Find where the given text appears and provide that cell's center as [X, Y] coordinate. 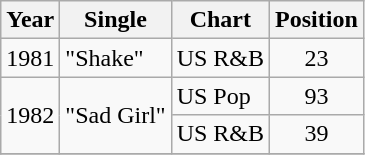
Position [317, 20]
Single [116, 20]
1981 [30, 58]
39 [317, 134]
1982 [30, 115]
Year [30, 20]
Chart [220, 20]
23 [317, 58]
"Sad Girl" [116, 115]
US Pop [220, 96]
"Shake" [116, 58]
93 [317, 96]
